Identify which cell holds the provided text, then report its (X, Y) central coordinate. 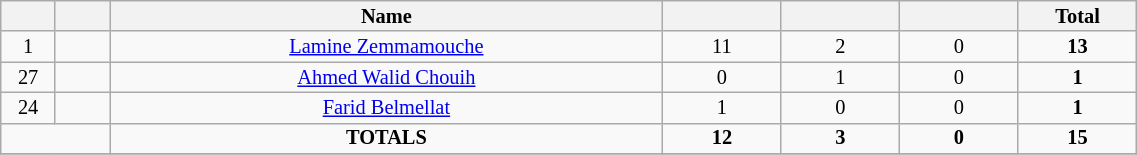
Total (1078, 16)
11 (722, 46)
15 (1078, 138)
13 (1078, 46)
12 (722, 138)
24 (28, 108)
Name (386, 16)
Farid Belmellat (386, 108)
Lamine Zemmamouche (386, 46)
27 (28, 78)
3 (840, 138)
TOTALS (386, 138)
Ahmed Walid Chouih (386, 78)
2 (840, 46)
